Return [x, y] of the center of cell containing provided text 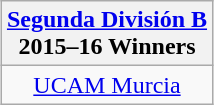
UCAM Murcia [106, 85]
Segunda División B2015–16 Winners [106, 34]
